Search for the cell housing the specified text and yield its [x, y] center coordinate. 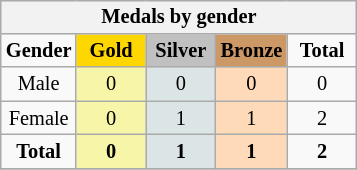
Silver [181, 51]
Gender [38, 51]
Gold [111, 51]
Male [38, 84]
Medals by gender [179, 17]
Female [38, 118]
Bronze [252, 51]
